From the cell containing the given text, extract its center point as (X, Y) coordinate. 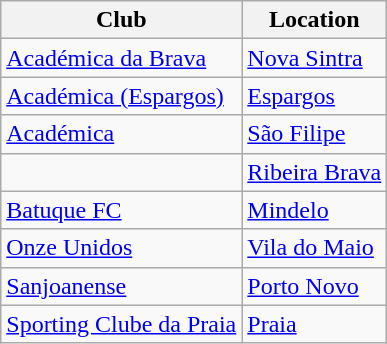
Académica (Espargos) (122, 96)
Location (314, 20)
Onze Unidos (122, 248)
São Filipe (314, 134)
Mindelo (314, 210)
Espargos (314, 96)
Sanjoanense (122, 286)
Sporting Clube da Praia (122, 324)
Académica da Brava (122, 58)
Porto Novo (314, 286)
Nova Sintra (314, 58)
Vila do Maio (314, 248)
Club (122, 20)
Académica (122, 134)
Ribeira Brava (314, 172)
Praia (314, 324)
Batuque FC (122, 210)
